Provide the (x, y) coordinate of the cell's center where the given text is located.  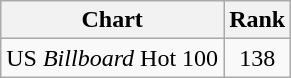
US Billboard Hot 100 (112, 58)
138 (258, 58)
Chart (112, 20)
Rank (258, 20)
